Detect which cell encompasses the target text, then output its (x, y) center coordinate. 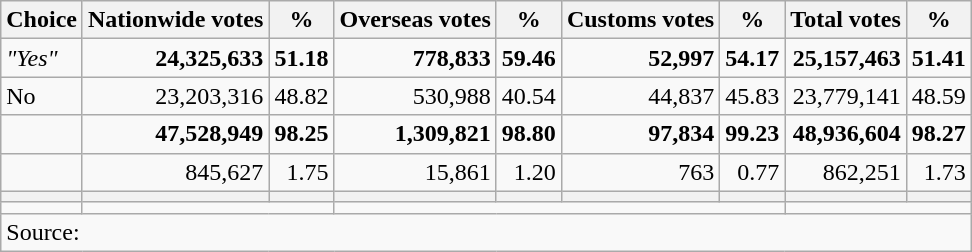
51.18 (302, 58)
44,837 (640, 96)
Total votes (846, 20)
763 (640, 172)
1.75 (302, 172)
97,834 (640, 134)
No (42, 96)
778,833 (415, 58)
1.73 (938, 172)
40.54 (528, 96)
98.27 (938, 134)
48.82 (302, 96)
52,997 (640, 58)
98.25 (302, 134)
15,861 (415, 172)
Nationwide votes (175, 20)
54.17 (752, 58)
24,325,633 (175, 58)
48,936,604 (846, 134)
25,157,463 (846, 58)
1,309,821 (415, 134)
59.46 (528, 58)
Source: (486, 232)
23,203,316 (175, 96)
48.59 (938, 96)
99.23 (752, 134)
530,988 (415, 96)
0.77 (752, 172)
Choice (42, 20)
862,251 (846, 172)
47,528,949 (175, 134)
51.41 (938, 58)
845,627 (175, 172)
"Yes" (42, 58)
98.80 (528, 134)
Overseas votes (415, 20)
1.20 (528, 172)
45.83 (752, 96)
Customs votes (640, 20)
23,779,141 (846, 96)
